Capture the cell that displays the provided text and extract its [x, y] central coordinate. 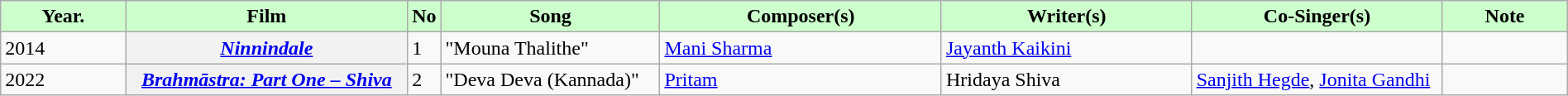
Note [1505, 17]
Brahmāstra: Part One – Shiva [266, 79]
Composer(s) [801, 17]
Sanjith Hegde, Jonita Gandhi [1317, 79]
No [424, 17]
Jayanth Kaikini [1067, 48]
Writer(s) [1067, 17]
Year. [63, 17]
Ninnindale [266, 48]
Hridaya Shiva [1067, 79]
1 [424, 48]
Film [266, 17]
Song [551, 17]
Co-Singer(s) [1317, 17]
2014 [63, 48]
Mani Sharma [801, 48]
2 [424, 79]
"Deva Deva (Kannada)" [551, 79]
Pritam [801, 79]
"Mouna Thalithe" [551, 48]
2022 [63, 79]
